Locate the cell with the specified text and output its [X, Y] center coordinate. 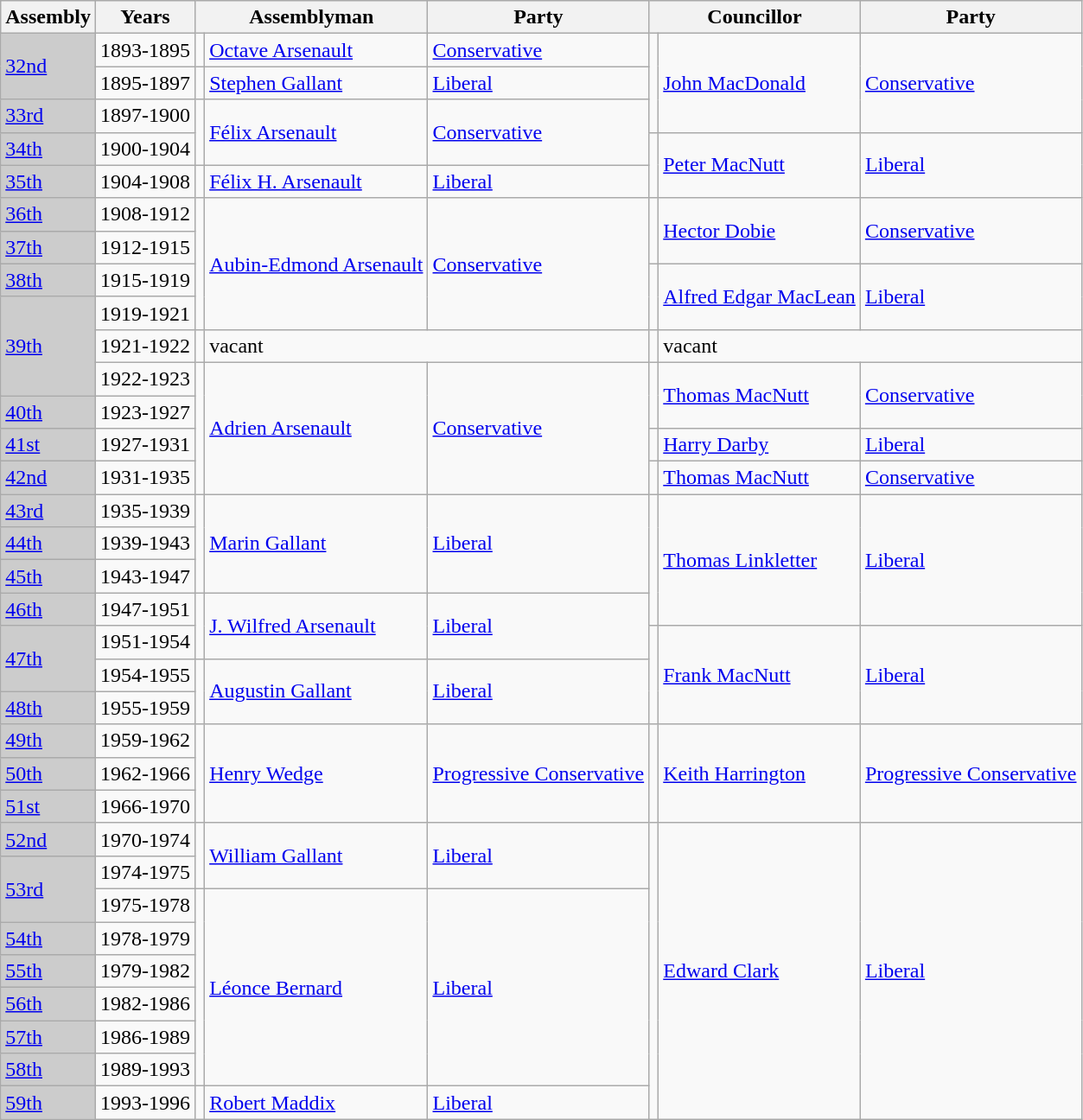
1895-1897 [145, 83]
1912-1915 [145, 247]
Harry Darby [760, 445]
49th [48, 741]
48th [48, 708]
Marin Gallant [316, 544]
Alfred Edgar MacLean [760, 296]
1931-1935 [145, 478]
1993-1996 [145, 1103]
William Gallant [316, 856]
1922-1923 [145, 379]
Frank MacNutt [760, 675]
1975-1978 [145, 905]
1927-1931 [145, 445]
1966-1970 [145, 806]
1954-1955 [145, 675]
36th [48, 214]
1955-1959 [145, 708]
Assemblyman [311, 17]
52nd [48, 839]
40th [48, 412]
Peter MacNutt [760, 165]
53rd [48, 888]
Octave Arsenault [316, 50]
Years [145, 17]
Stephen Gallant [316, 83]
43rd [48, 511]
45th [48, 576]
41st [48, 445]
Aubin-Edmond Arsenault [316, 264]
1923-1927 [145, 412]
Augustin Gallant [316, 691]
50th [48, 773]
47th [48, 659]
1919-1921 [145, 313]
Félix Arsenault [316, 132]
46th [48, 609]
Keith Harrington [760, 773]
1986-1989 [145, 1037]
1947-1951 [145, 609]
Léonce Bernard [316, 987]
55th [48, 971]
1939-1943 [145, 544]
34th [48, 149]
38th [48, 280]
1970-1974 [145, 839]
1959-1962 [145, 741]
51st [48, 806]
1989-1993 [145, 1070]
Robert Maddix [316, 1103]
58th [48, 1070]
35th [48, 181]
John MacDonald [760, 83]
56th [48, 1004]
42nd [48, 478]
Félix H. Arsenault [316, 181]
1900-1904 [145, 149]
54th [48, 938]
44th [48, 544]
33rd [48, 116]
Thomas Linkletter [760, 560]
1921-1922 [145, 346]
Councillor [755, 17]
1915-1919 [145, 280]
Adrien Arsenault [316, 428]
39th [48, 346]
J. Wilfred Arsenault [316, 626]
1974-1975 [145, 872]
1962-1966 [145, 773]
57th [48, 1037]
1951-1954 [145, 642]
1982-1986 [145, 1004]
1979-1982 [145, 971]
1897-1900 [145, 116]
1978-1979 [145, 938]
1904-1908 [145, 181]
Henry Wedge [316, 773]
Edward Clark [760, 971]
59th [48, 1103]
1908-1912 [145, 214]
37th [48, 247]
32nd [48, 67]
Assembly [48, 17]
Hector Dobie [760, 231]
1943-1947 [145, 576]
1893-1895 [145, 50]
1935-1939 [145, 511]
